Provide the (x, y) coordinate of the cell's center where the given text is located.  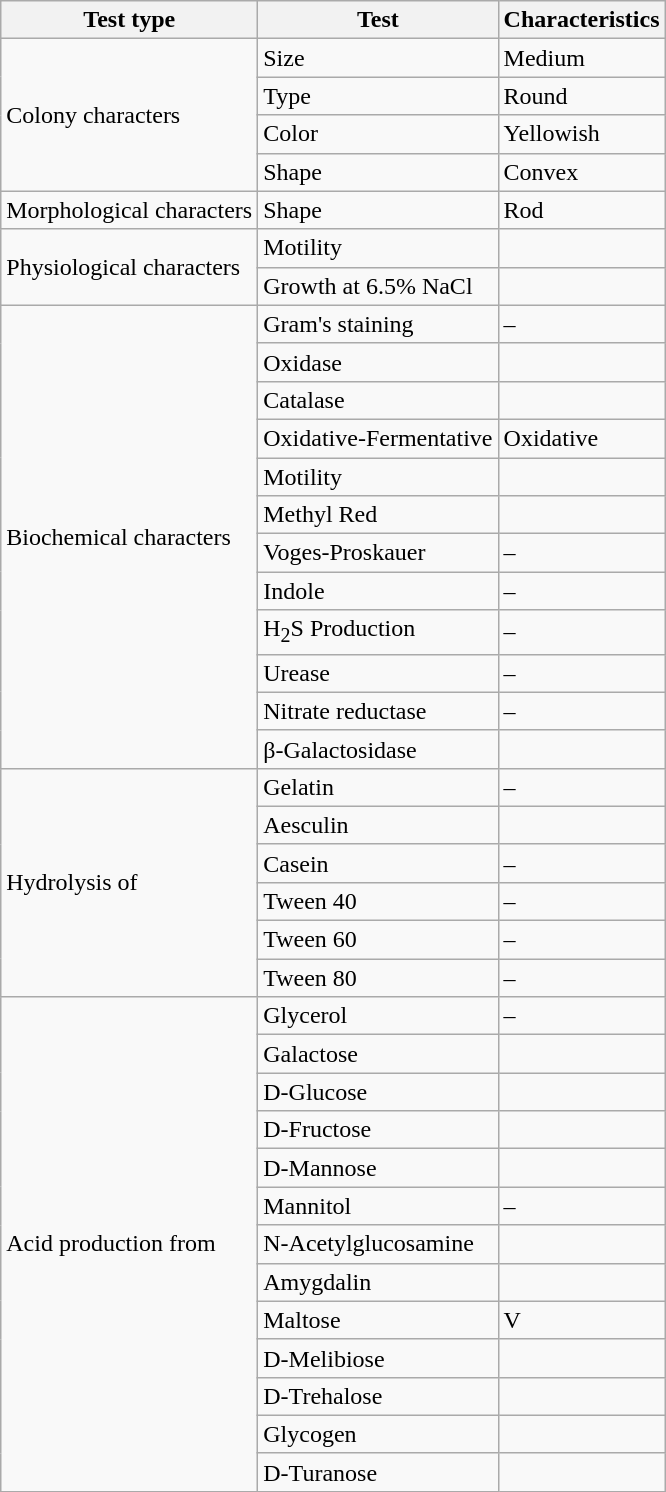
Glycerol (378, 1016)
Nitrate reductase (378, 711)
Type (378, 96)
Urease (378, 673)
Growth at 6.5% NaCl (378, 286)
Indole (378, 591)
Methyl Red (378, 515)
Colony characters (130, 115)
Tween 80 (378, 978)
Biochemical characters (130, 536)
Color (378, 134)
Hydrolysis of (130, 882)
D-Mannose (378, 1168)
Convex (582, 172)
Medium (582, 58)
Casein (378, 863)
Aesculin (378, 825)
Amygdalin (378, 1282)
Galactose (378, 1054)
Oxidase (378, 362)
Gelatin (378, 787)
Catalase (378, 400)
Voges-Proskauer (378, 553)
Glycogen (378, 1434)
Round (582, 96)
Mannitol (378, 1206)
N-Acetylglucosamine (378, 1244)
Maltose (378, 1320)
Yellowish (582, 134)
Tween 40 (378, 901)
Oxidative-Fermentative (378, 438)
Test (378, 20)
β-Galactosidase (378, 749)
Tween 60 (378, 940)
Gram's staining (378, 324)
V (582, 1320)
H2S Production (378, 632)
D-Fructose (378, 1130)
Size (378, 58)
Morphological characters (130, 210)
Physiological characters (130, 267)
D-Glucose (378, 1092)
D-Trehalose (378, 1396)
Acid production from (130, 1244)
Oxidative (582, 438)
D-Melibiose (378, 1358)
Rod (582, 210)
D-Turanose (378, 1472)
Characteristics (582, 20)
Test type (130, 20)
